Find where the given text appears and provide that cell's center as [x, y] coordinate. 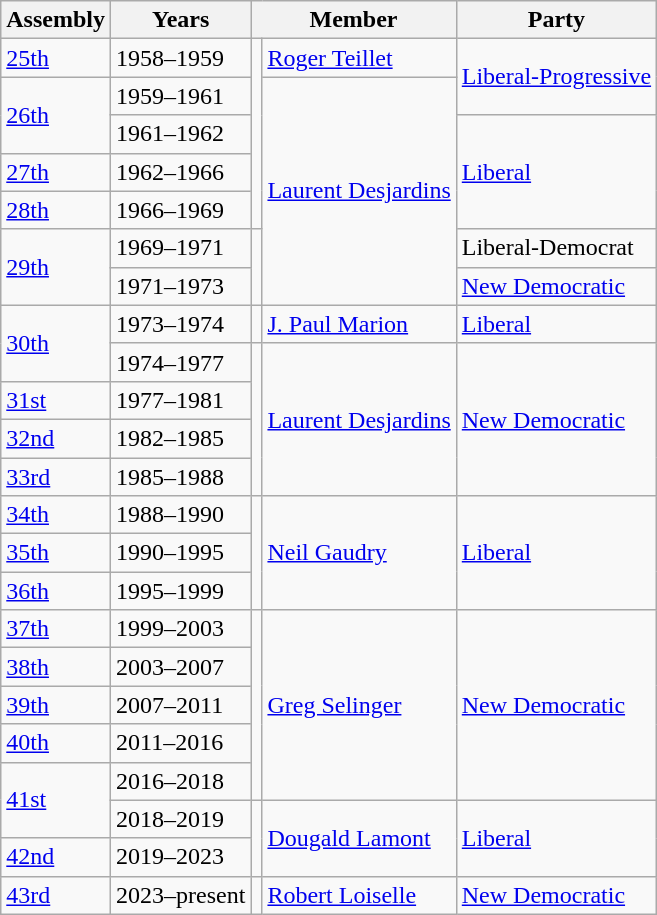
1977–1981 [180, 400]
26th [56, 115]
1962–1966 [180, 172]
Liberal-Progressive [556, 77]
Party [556, 20]
Roger Teillet [359, 58]
1982–1985 [180, 438]
1985–1988 [180, 477]
30th [56, 343]
1971–1973 [180, 286]
2007–2011 [180, 705]
40th [56, 743]
1958–1959 [180, 58]
27th [56, 172]
1959–1961 [180, 96]
1990–1995 [180, 553]
25th [56, 58]
Greg Selinger [359, 705]
43rd [56, 895]
32nd [56, 438]
Years [180, 20]
42nd [56, 857]
31st [56, 400]
1961–1962 [180, 134]
33rd [56, 477]
41st [56, 800]
2011–2016 [180, 743]
1966–1969 [180, 210]
29th [56, 267]
2023–present [180, 895]
1973–1974 [180, 324]
Dougald Lamont [359, 838]
35th [56, 553]
38th [56, 667]
28th [56, 210]
2019–2023 [180, 857]
2018–2019 [180, 819]
J. Paul Marion [359, 324]
Robert Loiselle [359, 895]
Neil Gaudry [359, 553]
1969–1971 [180, 248]
1988–1990 [180, 515]
2016–2018 [180, 781]
1999–2003 [180, 629]
Assembly [56, 20]
39th [56, 705]
1974–1977 [180, 362]
1995–1999 [180, 591]
2003–2007 [180, 667]
Liberal-Democrat [556, 248]
36th [56, 591]
Member [354, 20]
34th [56, 515]
37th [56, 629]
